Identify which cell holds the provided text, then report its (x, y) central coordinate. 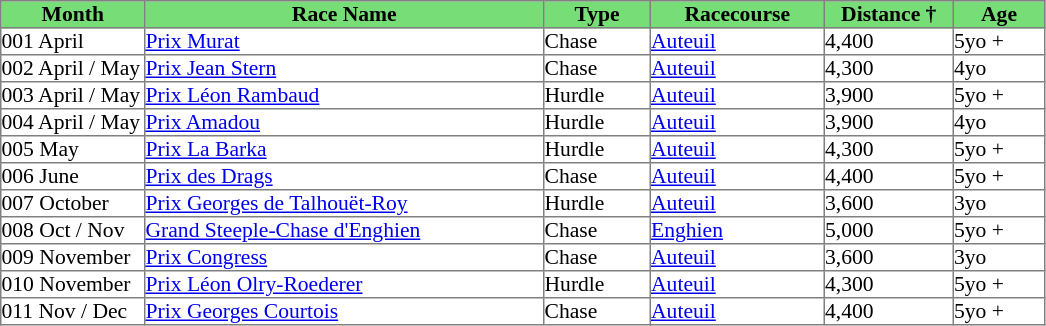
Distance † (888, 14)
Age (999, 14)
Prix Murat (344, 42)
007 October (73, 204)
Prix La Barka (344, 150)
Prix des Drags (344, 176)
Grand Steeple-Chase d'Enghien (344, 230)
003 April / May (73, 96)
Prix Léon Olry-Roederer (344, 284)
Racecourse (737, 14)
Prix Georges de Talhouët-Roy (344, 204)
Prix Congress (344, 258)
Prix Amadou (344, 122)
Enghien (737, 230)
5,000 (888, 230)
010 November (73, 284)
008 Oct / Nov (73, 230)
Prix Georges Courtois (344, 312)
Race Name (344, 14)
009 November (73, 258)
005 May (73, 150)
Prix Léon Rambaud (344, 96)
Prix Jean Stern (344, 68)
Type (597, 14)
001 April (73, 42)
002 April / May (73, 68)
004 April / May (73, 122)
011 Nov / Dec (73, 312)
Month (73, 14)
006 June (73, 176)
